Capture the cell that displays the provided text and extract its (x, y) central coordinate. 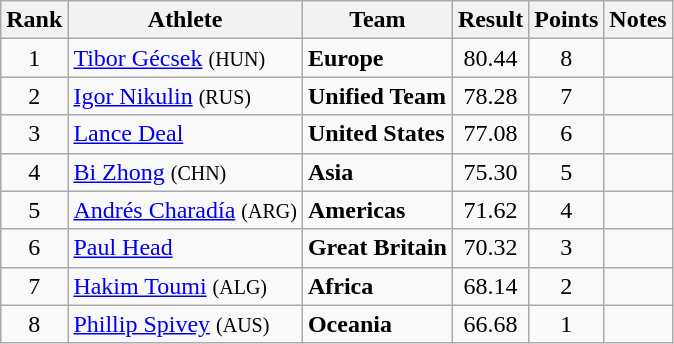
Paul Head (186, 248)
80.44 (490, 58)
70.32 (490, 248)
Europe (377, 58)
Points (566, 20)
Lance Deal (186, 134)
Result (490, 20)
Notes (638, 20)
66.68 (490, 324)
Phillip Spivey (AUS) (186, 324)
Africa (377, 286)
Team (377, 20)
Hakim Toumi (ALG) (186, 286)
78.28 (490, 96)
Asia (377, 172)
Tibor Gécsek (HUN) (186, 58)
Andrés Charadía (ARG) (186, 210)
Americas (377, 210)
Rank (34, 20)
United States (377, 134)
Unified Team (377, 96)
77.08 (490, 134)
75.30 (490, 172)
Igor Nikulin (RUS) (186, 96)
Bi Zhong (CHN) (186, 172)
Great Britain (377, 248)
71.62 (490, 210)
68.14 (490, 286)
Athlete (186, 20)
Oceania (377, 324)
